For the text-containing cell, return its midpoint in (X, Y) coordinate format. 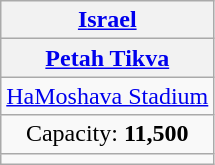
Israel (108, 20)
Petah Tikva (108, 58)
Capacity: 11,500 (108, 134)
HaMoshava Stadium (108, 96)
